Extract the (x, y) coordinate from the center of the cell holding the provided text.  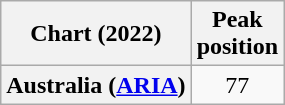
Chart (2022) (96, 34)
77 (237, 85)
Australia (ARIA) (96, 85)
Peakposition (237, 34)
